Return the (X, Y) coordinate for the center point of the cell that contains the specified text.  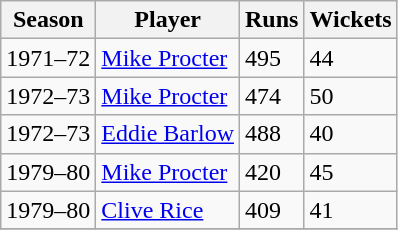
495 (272, 58)
50 (350, 96)
Season (48, 20)
Runs (272, 20)
474 (272, 96)
40 (350, 134)
45 (350, 172)
44 (350, 58)
1971–72 (48, 58)
420 (272, 172)
Player (168, 20)
488 (272, 134)
Wickets (350, 20)
Eddie Barlow (168, 134)
Clive Rice (168, 210)
41 (350, 210)
409 (272, 210)
